Provide the (X, Y) coordinate of the cell's center where the given text is located.  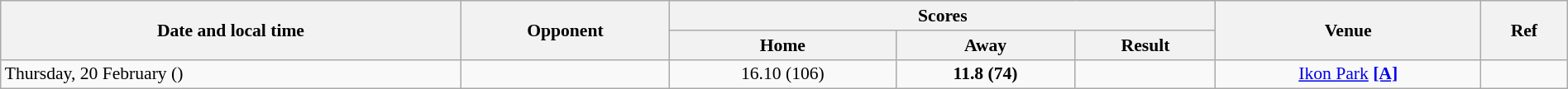
Away (986, 45)
Venue (1348, 30)
16.10 (106) (782, 74)
Result (1145, 45)
Date and local time (231, 30)
Ref (1523, 30)
Home (782, 45)
Ikon Park [A] (1348, 74)
Opponent (566, 30)
Thursday, 20 February () (231, 74)
11.8 (74) (986, 74)
Scores (943, 16)
